Provide the (X, Y) coordinate of the cell's center where the given text is located.  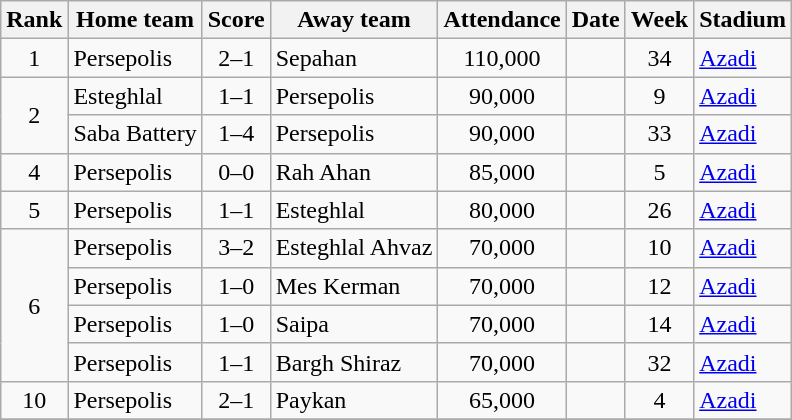
Saipa (354, 324)
9 (659, 96)
110,000 (502, 58)
Esteghlal Ahvaz (354, 248)
32 (659, 362)
Week (659, 20)
Date (596, 20)
Bargh Shiraz (354, 362)
Sepahan (354, 58)
26 (659, 210)
14 (659, 324)
2 (34, 115)
Attendance (502, 20)
33 (659, 134)
80,000 (502, 210)
Rank (34, 20)
Score (236, 20)
Paykan (354, 400)
85,000 (502, 172)
12 (659, 286)
Away team (354, 20)
Rah Ahan (354, 172)
1–4 (236, 134)
Mes Kerman (354, 286)
34 (659, 58)
3–2 (236, 248)
6 (34, 305)
Saba Battery (135, 134)
1 (34, 58)
Home team (135, 20)
0–0 (236, 172)
65,000 (502, 400)
Stadium (743, 20)
